Scan for the cell matching the given text and deliver its [x, y] coordinate at center. 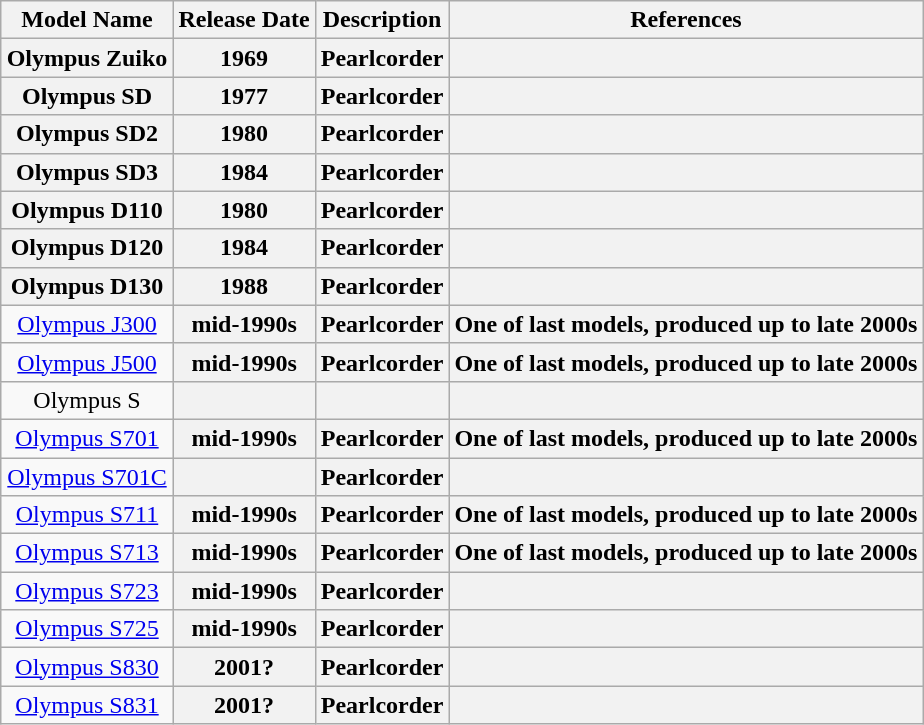
Olympus S830 [87, 667]
Olympus D110 [87, 210]
Olympus S [87, 400]
Description [382, 20]
Olympus Zuiko [87, 58]
Model Name [87, 20]
Olympus S701 [87, 438]
Olympus S831 [87, 705]
1969 [244, 58]
1977 [244, 96]
References [686, 20]
Olympus SD3 [87, 172]
Release Date [244, 20]
Olympus S713 [87, 553]
Olympus S711 [87, 515]
Olympus S701C [87, 477]
Olympus S725 [87, 629]
Olympus S723 [87, 591]
Olympus J300 [87, 324]
Olympus SD [87, 96]
Olympus J500 [87, 362]
Olympus D120 [87, 248]
Olympus D130 [87, 286]
1988 [244, 286]
Olympus SD2 [87, 134]
